Extract the [X, Y] coordinate from the center of the cell holding the provided text.  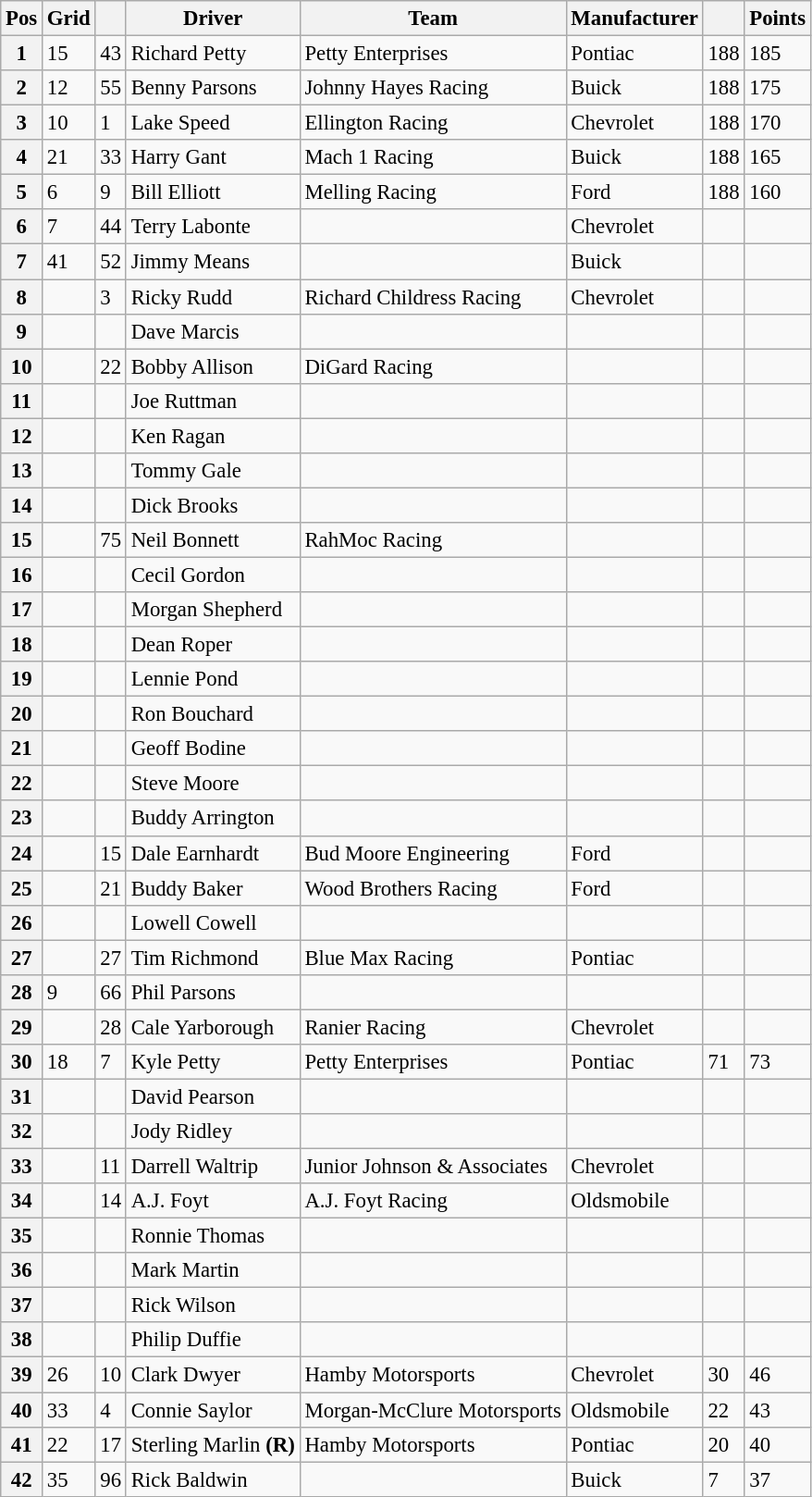
Tommy Gale [213, 471]
Darrell Waltrip [213, 1167]
24 [22, 853]
38 [22, 1341]
David Pearson [213, 1096]
Cecil Gordon [213, 575]
Jimmy Means [213, 262]
Joe Ruttman [213, 401]
Morgan-McClure Motorsports [433, 1410]
Buddy Baker [213, 888]
Pos [22, 19]
Melling Racing [433, 192]
Harry Gant [213, 157]
34 [22, 1201]
46 [777, 1375]
Kyle Petty [213, 1062]
Points [777, 19]
52 [111, 262]
Ken Ragan [213, 436]
Junior Johnson & Associates [433, 1167]
Ellington Racing [433, 123]
Neil Bonnett [213, 540]
Lake Speed [213, 123]
Ricky Rudd [213, 297]
Manufacturer [634, 19]
66 [111, 993]
55 [111, 88]
Ranier Racing [433, 1027]
Dean Roper [213, 645]
23 [22, 819]
185 [777, 54]
175 [777, 88]
Johnny Hayes Racing [433, 88]
Dave Marcis [213, 331]
25 [22, 888]
Mark Martin [213, 1270]
Ronnie Thomas [213, 1236]
Terry Labonte [213, 227]
Buddy Arrington [213, 819]
36 [22, 1270]
16 [22, 575]
Bobby Allison [213, 366]
Lowell Cowell [213, 922]
71 [723, 1062]
Sterling Marlin (R) [213, 1444]
8 [22, 297]
Clark Dwyer [213, 1375]
Blue Max Racing [433, 958]
96 [111, 1479]
13 [22, 471]
Connie Saylor [213, 1410]
DiGard Racing [433, 366]
Tim Richmond [213, 958]
Richard Childress Racing [433, 297]
160 [777, 192]
2 [22, 88]
73 [777, 1062]
Rick Baldwin [213, 1479]
39 [22, 1375]
RahMoc Racing [433, 540]
170 [777, 123]
Phil Parsons [213, 993]
Bud Moore Engineering [433, 853]
Richard Petty [213, 54]
Morgan Shepherd [213, 610]
A.J. Foyt [213, 1201]
A.J. Foyt Racing [433, 1201]
31 [22, 1096]
Ron Bouchard [213, 714]
Mach 1 Racing [433, 157]
29 [22, 1027]
Lennie Pond [213, 679]
Driver [213, 19]
Dale Earnhardt [213, 853]
Cale Yarborough [213, 1027]
Geoff Bodine [213, 748]
5 [22, 192]
75 [111, 540]
Philip Duffie [213, 1341]
Rick Wilson [213, 1305]
Dick Brooks [213, 505]
32 [22, 1132]
44 [111, 227]
Steve Moore [213, 784]
Wood Brothers Racing [433, 888]
Jody Ridley [213, 1132]
Grid [68, 19]
165 [777, 157]
42 [22, 1479]
Team [433, 19]
Benny Parsons [213, 88]
Bill Elliott [213, 192]
19 [22, 679]
